Identify which cell holds the provided text, then report its (X, Y) central coordinate. 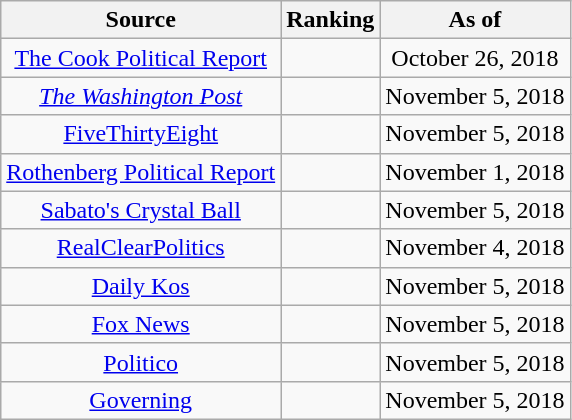
The Washington Post (141, 96)
Daily Kos (141, 286)
Politico (141, 362)
Rothenberg Political Report (141, 172)
November 1, 2018 (475, 172)
As of (475, 20)
November 4, 2018 (475, 248)
Fox News (141, 324)
Source (141, 20)
October 26, 2018 (475, 58)
RealClearPolitics (141, 248)
Sabato's Crystal Ball (141, 210)
Governing (141, 400)
Ranking (330, 20)
The Cook Political Report (141, 58)
FiveThirtyEight (141, 134)
